For the text-containing cell, return its midpoint in (X, Y) coordinate format. 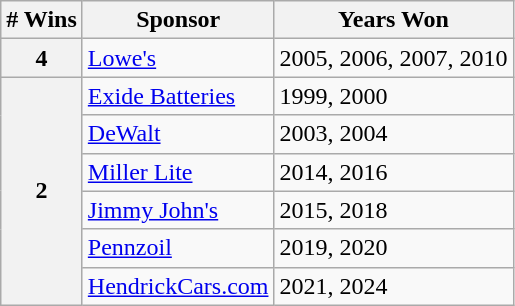
Miller Lite (178, 172)
Sponsor (178, 20)
Lowe's (178, 58)
# Wins (42, 20)
2019, 2020 (394, 248)
Years Won (394, 20)
Jimmy John's (178, 210)
2005, 2006, 2007, 2010 (394, 58)
2014, 2016 (394, 172)
2015, 2018 (394, 210)
HendrickCars.com (178, 286)
Exide Batteries (178, 96)
Pennzoil (178, 248)
2 (42, 191)
2021, 2024 (394, 286)
4 (42, 58)
2003, 2004 (394, 134)
DeWalt (178, 134)
1999, 2000 (394, 96)
